From the cell containing the given text, extract its center point as (X, Y) coordinate. 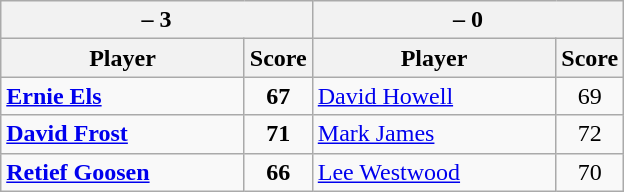
– 3 (157, 20)
66 (278, 172)
67 (278, 96)
Mark James (434, 134)
– 0 (468, 20)
Retief Goosen (123, 172)
70 (590, 172)
71 (278, 134)
David Frost (123, 134)
Ernie Els (123, 96)
72 (590, 134)
Lee Westwood (434, 172)
69 (590, 96)
David Howell (434, 96)
